Provide the [X, Y] coordinate of the cell's center where the given text is located.  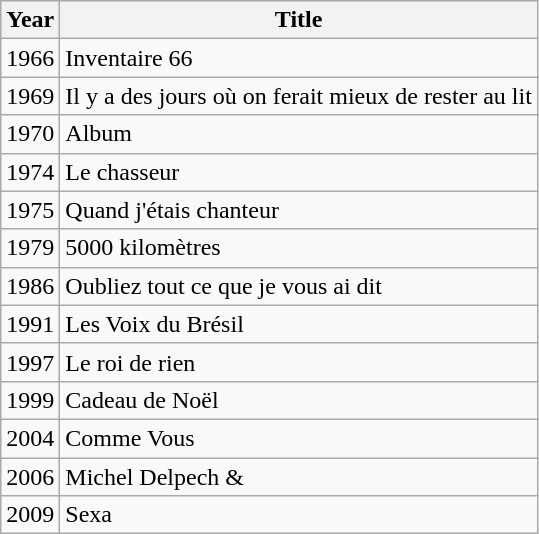
1979 [30, 248]
2006 [30, 477]
2004 [30, 438]
1970 [30, 134]
Michel Delpech & [299, 477]
Sexa [299, 515]
Comme Vous [299, 438]
1991 [30, 324]
Quand j'étais chanteur [299, 210]
1975 [30, 210]
Album [299, 134]
Oubliez tout ce que je vous ai dit [299, 286]
1986 [30, 286]
5000 kilomètres [299, 248]
1997 [30, 362]
Title [299, 20]
Cadeau de Noël [299, 400]
Year [30, 20]
Inventaire 66 [299, 58]
2009 [30, 515]
Il y a des jours où on ferait mieux de rester au lit [299, 96]
1974 [30, 172]
Le roi de rien [299, 362]
1966 [30, 58]
1969 [30, 96]
1999 [30, 400]
Les Voix du Brésil [299, 324]
Le chasseur [299, 172]
